Extract the [X, Y] coordinate from the center of the cell holding the provided text.  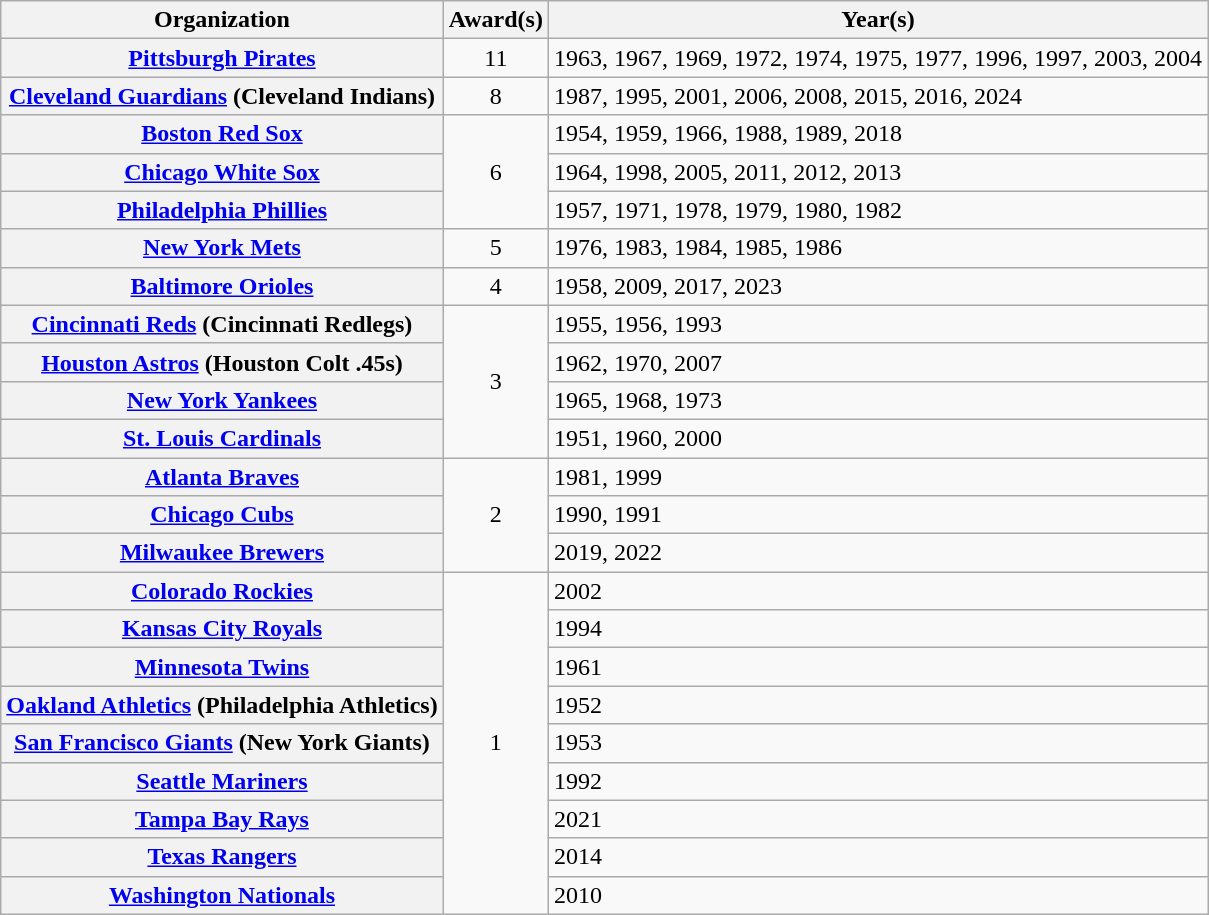
2 [496, 515]
1976, 1983, 1984, 1985, 1986 [878, 248]
4 [496, 286]
Baltimore Orioles [222, 286]
Atlanta Braves [222, 477]
Pittsburgh Pirates [222, 58]
2014 [878, 857]
Texas Rangers [222, 857]
Milwaukee Brewers [222, 553]
Minnesota Twins [222, 667]
Cincinnati Reds (Cincinnati Redlegs) [222, 324]
1990, 1991 [878, 515]
Chicago White Sox [222, 172]
St. Louis Cardinals [222, 438]
1961 [878, 667]
Chicago Cubs [222, 515]
1992 [878, 781]
1958, 2009, 2017, 2023 [878, 286]
New York Yankees [222, 400]
New York Mets [222, 248]
Seattle Mariners [222, 781]
8 [496, 96]
Washington Nationals [222, 895]
Organization [222, 20]
Tampa Bay Rays [222, 819]
1964, 1998, 2005, 2011, 2012, 2013 [878, 172]
Year(s) [878, 20]
1962, 1970, 2007 [878, 362]
Philadelphia Phillies [222, 210]
5 [496, 248]
San Francisco Giants (New York Giants) [222, 743]
3 [496, 381]
Colorado Rockies [222, 591]
11 [496, 58]
2019, 2022 [878, 553]
1953 [878, 743]
Boston Red Sox [222, 134]
1954, 1959, 1966, 1988, 1989, 2018 [878, 134]
1957, 1971, 1978, 1979, 1980, 1982 [878, 210]
Cleveland Guardians (Cleveland Indians) [222, 96]
1 [496, 744]
1994 [878, 629]
2010 [878, 895]
1952 [878, 705]
1951, 1960, 2000 [878, 438]
Award(s) [496, 20]
1963, 1967, 1969, 1972, 1974, 1975, 1977, 1996, 1997, 2003, 2004 [878, 58]
1987, 1995, 2001, 2006, 2008, 2015, 2016, 2024 [878, 96]
1981, 1999 [878, 477]
1965, 1968, 1973 [878, 400]
1955, 1956, 1993 [878, 324]
Oakland Athletics (Philadelphia Athletics) [222, 705]
Houston Astros (Houston Colt .45s) [222, 362]
2021 [878, 819]
Kansas City Royals [222, 629]
6 [496, 172]
2002 [878, 591]
